Capture the cell that displays the provided text and extract its (x, y) central coordinate. 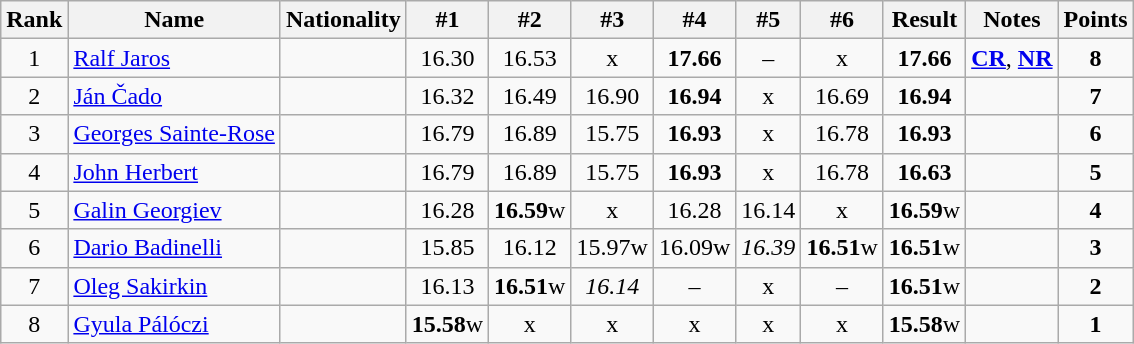
16.09w (694, 248)
16.69 (842, 96)
Dario Badinelli (174, 248)
#5 (768, 20)
Name (174, 20)
Result (924, 20)
John Herbert (174, 172)
16.53 (530, 58)
#1 (447, 20)
16.90 (612, 96)
Ralf Jaros (174, 58)
Georges Sainte-Rose (174, 134)
16.30 (447, 58)
16.13 (447, 286)
#3 (612, 20)
16.12 (530, 248)
Nationality (343, 20)
#6 (842, 20)
16.32 (447, 96)
#2 (530, 20)
16.39 (768, 248)
16.63 (924, 172)
15.85 (447, 248)
Gyula Pálóczi (174, 324)
Galin Georgiev (174, 210)
Points (1096, 20)
CR, NR (1012, 58)
Oleg Sakirkin (174, 286)
15.97w (612, 248)
Notes (1012, 20)
#4 (694, 20)
Ján Čado (174, 96)
Rank (34, 20)
16.49 (530, 96)
